From the cell containing the given text, extract its center point as [x, y] coordinate. 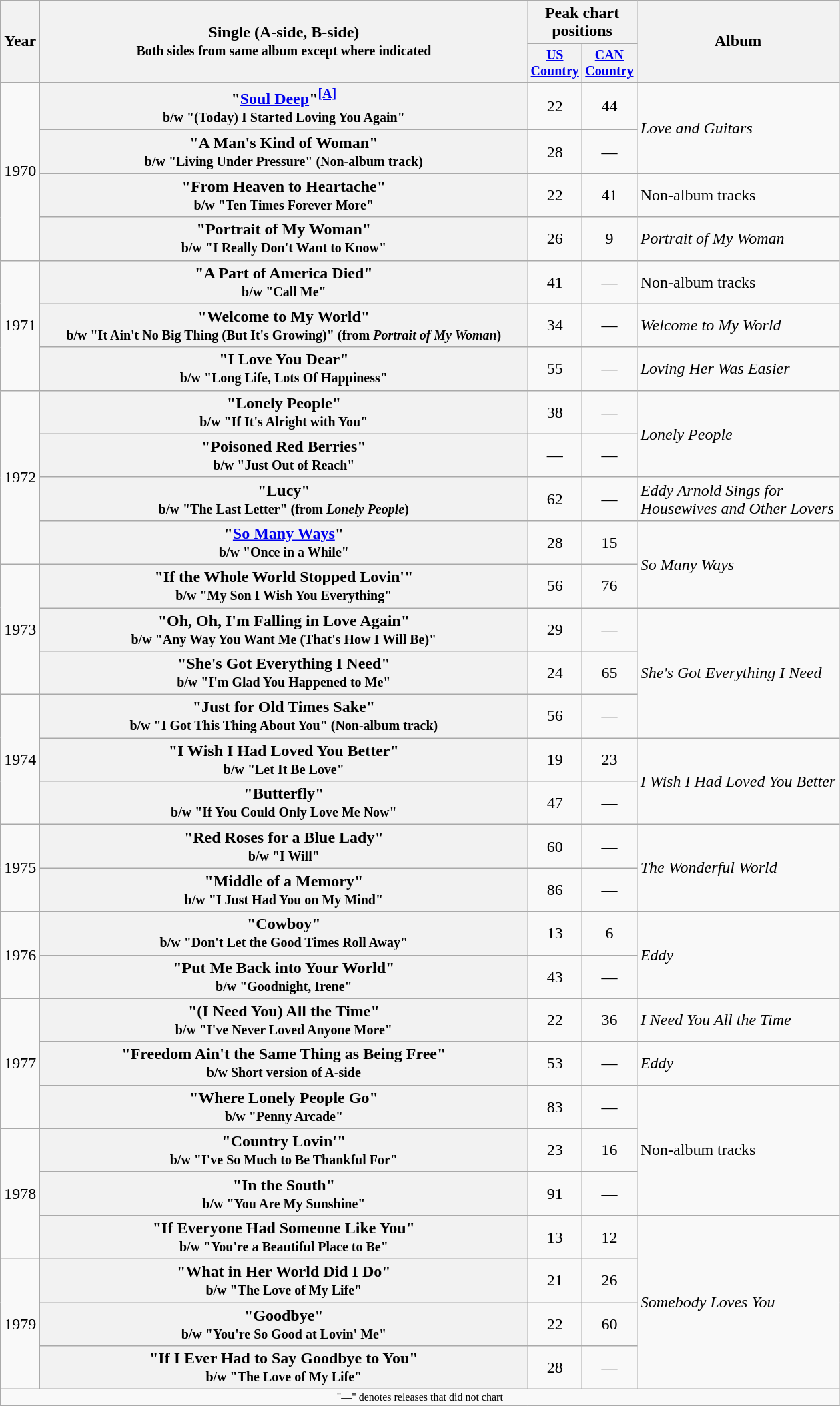
"Oh, Oh, I'm Falling in Love Again"b/w "Any Way You Want Me (That's How I Will Be)" [284, 630]
62 [555, 499]
53 [555, 1064]
1975 [20, 868]
"Poisoned Red Berries"b/w "Just Out of Reach" [284, 455]
Portrait of My Woman [738, 239]
"Butterfly"b/w "If You Could Only Love Me Now" [284, 803]
"Country Lovin'"b/w "I've So Much to Be Thankful For" [284, 1150]
Love and Guitars [738, 128]
1978 [20, 1193]
76 [610, 586]
CAN Country [610, 63]
"I Wish I Had Loved You Better"b/w "Let It Be Love" [284, 759]
"Just for Old Times Sake"b/w "I Got This Thing About You" (Non-album track) [284, 717]
She's Got Everything I Need [738, 673]
16 [610, 1150]
Peak chartpositions [582, 23]
"Lucy"b/w "The Last Letter" (from Lonely People) [284, 499]
Eddy Arnold Sings forHousewives and Other Lovers [738, 499]
"Where Lonely People Go"b/w "Penny Arcade" [284, 1106]
36 [610, 1020]
1976 [20, 955]
65 [610, 673]
6 [610, 933]
1974 [20, 759]
83 [555, 1106]
44 [610, 106]
"Cowboy"b/w "Don't Let the Good Times Roll Away" [284, 933]
1977 [20, 1064]
1979 [20, 1324]
"Portrait of My Woman"b/w "I Really Don't Want to Know" [284, 239]
"—" denotes releases that did not chart [420, 1397]
"Middle of a Memory"b/w "I Just Had You on My Mind" [284, 890]
"From Heaven to Heartache"b/w "Ten Times Forever More" [284, 195]
"(I Need You) All the Time"b/w "I've Never Loved Anyone More" [284, 1020]
"Freedom Ain't the Same Thing as Being Free"b/w Short version of A-side [284, 1064]
86 [555, 890]
"Soul Deep"[A]b/w "(Today) I Started Loving You Again" [284, 106]
43 [555, 977]
"In the South"b/w "You Are My Sunshine" [284, 1193]
"Goodbye"b/w "You're So Good at Lovin' Me" [284, 1324]
"I Love You Dear"b/w "Long Life, Lots Of Happiness" [284, 368]
"If the Whole World Stopped Lovin'"b/w "My Son I Wish You Everything" [284, 586]
So Many Ways [738, 564]
US Country [555, 63]
I Need You All the Time [738, 1020]
The Wonderful World [738, 868]
I Wish I Had Loved You Better [738, 781]
Lonely People [738, 434]
55 [555, 368]
"So Many Ways"b/w "Once in a While" [284, 542]
1970 [20, 171]
47 [555, 803]
21 [555, 1280]
Somebody Loves You [738, 1302]
1973 [20, 629]
91 [555, 1193]
"A Man's Kind of Woman"b/w "Living Under Pressure" (Non-album track) [284, 152]
9 [610, 239]
"Welcome to My World"b/w "It Ain't No Big Thing (But It's Growing)" (from Portrait of My Woman) [284, 326]
34 [555, 326]
Loving Her Was Easier [738, 368]
1972 [20, 477]
Year [20, 41]
"Red Roses for a Blue Lady"b/w "I Will" [284, 846]
29 [555, 630]
15 [610, 542]
1971 [20, 326]
"What in Her World Did I Do"b/w "The Love of My Life" [284, 1280]
"Put Me Back into Your World"b/w "Goodnight, Irene" [284, 977]
"A Part of America Died"b/w "Call Me" [284, 282]
"She's Got Everything I Need"b/w "I'm Glad You Happened to Me" [284, 673]
24 [555, 673]
"Lonely People"b/w "If It's Alright with You" [284, 412]
19 [555, 759]
12 [610, 1237]
"If Everyone Had Someone Like You"b/w "You're a Beautiful Place to Be" [284, 1237]
Album [738, 41]
Single (A-side, B-side)Both sides from same album except where indicated [284, 41]
"If I Ever Had to Say Goodbye to You"b/w "The Love of My Life" [284, 1368]
Welcome to My World [738, 326]
38 [555, 412]
